Identify which cell holds the provided text, then report its [x, y] central coordinate. 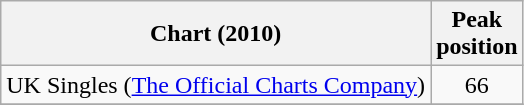
UK Singles (The Official Charts Company) [216, 85]
66 [477, 85]
Chart (2010) [216, 34]
Peakposition [477, 34]
